Scan for the cell matching the given text and deliver its [X, Y] coordinate at center. 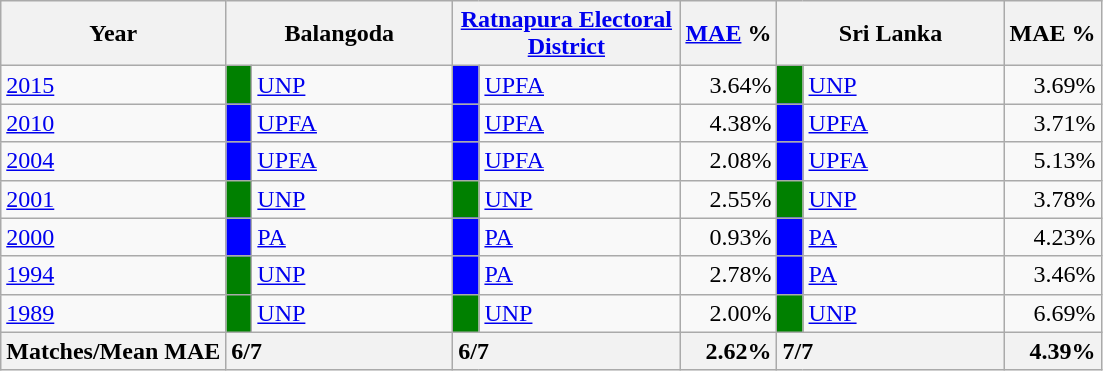
4.23% [1052, 237]
2001 [114, 199]
Year [114, 34]
Matches/Mean MAE [114, 351]
Sri Lanka [890, 34]
2.55% [728, 199]
4.39% [1052, 351]
3.71% [1052, 123]
2010 [114, 123]
3.46% [1052, 275]
2.00% [728, 313]
0.93% [728, 237]
1989 [114, 313]
Balangoda [340, 34]
2000 [114, 237]
7/7 [890, 351]
Ratnapura Electoral District [566, 34]
2.78% [728, 275]
2004 [114, 161]
2015 [114, 85]
2.08% [728, 161]
3.69% [1052, 85]
5.13% [1052, 161]
6.69% [1052, 313]
3.64% [728, 85]
3.78% [1052, 199]
4.38% [728, 123]
2.62% [728, 351]
1994 [114, 275]
